Find where the given text appears and provide that cell's center as [x, y] coordinate. 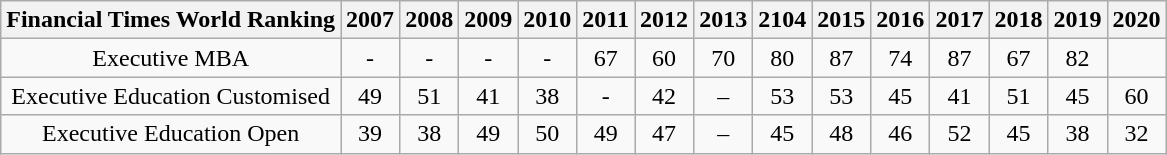
46 [900, 134]
2010 [548, 20]
42 [664, 96]
74 [900, 58]
Financial Times World Ranking [171, 20]
2017 [960, 20]
2104 [782, 20]
80 [782, 58]
2011 [606, 20]
39 [370, 134]
47 [664, 134]
2020 [1136, 20]
Executive Education Open [171, 134]
2019 [1078, 20]
2016 [900, 20]
2018 [1018, 20]
2009 [488, 20]
70 [724, 58]
2015 [842, 20]
2007 [370, 20]
48 [842, 134]
Executive MBA [171, 58]
2012 [664, 20]
2013 [724, 20]
32 [1136, 134]
52 [960, 134]
50 [548, 134]
2008 [430, 20]
Executive Education Customised [171, 96]
82 [1078, 58]
